Scan for the cell matching the given text and deliver its (x, y) coordinate at center. 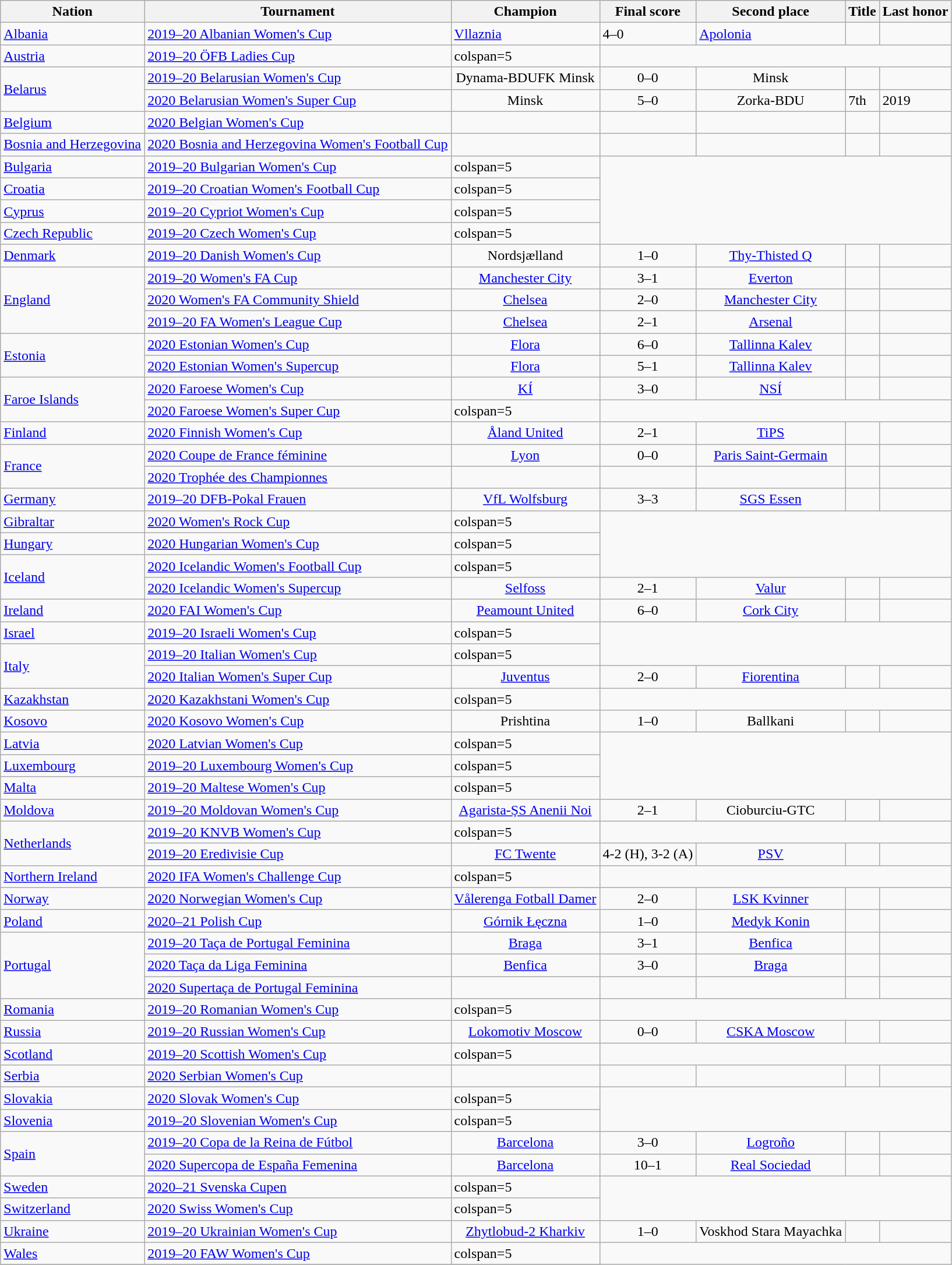
Lokomotiv Moscow (526, 1032)
2020 Kosovo Women's Cup (298, 721)
Bosnia and Herzegovina (72, 145)
PSV (771, 854)
2019–20 ÖFB Ladies Cup (298, 56)
Scotland (72, 1054)
KÍ (526, 389)
Serbia (72, 1076)
Russia (72, 1032)
7th (862, 100)
Ukraine (72, 1231)
Hungary (72, 544)
2019 (915, 100)
Denmark (72, 255)
2020 Bosnia and Herzegovina Women's Football Cup (298, 145)
Latvia (72, 744)
Nation (72, 12)
2019–20 Cypriot Women's Cup (298, 211)
2019–20 Ukrainian Women's Cup (298, 1231)
Czech Republic (72, 233)
2020 Latvian Women's Cup (298, 744)
Sweden (72, 1187)
Prishtina (526, 721)
Kosovo (72, 721)
France (72, 466)
2020 Faroese Women's Super Cup (298, 411)
2019–20 FAW Women's Cup (298, 1253)
Norway (72, 898)
2020 Estonian Women's Cup (298, 344)
Israel (72, 632)
Medyk Konin (771, 921)
Moldova (72, 810)
Portugal (72, 965)
2019–20 Croatian Women's Football Cup (298, 189)
Germany (72, 499)
Italy (72, 666)
2020 Italian Women's Super Cup (298, 677)
2019–20 Scottish Women's Cup (298, 1054)
4-2 (H), 3-2 (A) (648, 854)
Thy-Thisted Q (771, 255)
2020 Coupe de France féminine (298, 455)
2019–20 Danish Women's Cup (298, 255)
2019–20 Women's FA Cup (298, 278)
Estonia (72, 355)
Cork City (771, 610)
2020 Belarusian Women's Super Cup (298, 100)
Finland (72, 433)
2019–20 Eredivisie Cup (298, 854)
Slovenia (72, 1120)
Wales (72, 1253)
2019–20 Belarusian Women's Cup (298, 78)
Last honor (915, 12)
Zorka-BDU (771, 100)
Slovakia (72, 1098)
3–3 (648, 499)
Kazakhstan (72, 699)
Austria (72, 56)
2020 Icelandic Women's Football Cup (298, 566)
Northern Ireland (72, 876)
Real Sociedad (771, 1165)
Åland United (526, 433)
Albania (72, 34)
2020 Hungarian Women's Cup (298, 544)
2019–20 Maltese Women's Cup (298, 788)
FC Twente (526, 854)
VfL Wolfsburg (526, 499)
2020 Trophée des Championnes (298, 477)
2019–20 DFB-Pokal Frauen (298, 499)
2019–20 Italian Women's Cup (298, 655)
Zhytlobud-2 Kharkiv (526, 1231)
2020 Women's FA Community Shield (298, 300)
Voskhod Stara Mayachka (771, 1231)
Romania (72, 1010)
Second place (771, 12)
Iceland (72, 577)
2019–20 Israeli Women's Cup (298, 632)
2019–20 Slovenian Women's Cup (298, 1120)
Poland (72, 921)
England (72, 300)
2020 Swiss Women's Cup (298, 1209)
5–0 (648, 100)
Nordsjælland (526, 255)
2020 Serbian Women's Cup (298, 1076)
Gibraltar (72, 521)
Górnik Łęczna (526, 921)
Croatia (72, 189)
2019–20 Moldovan Women's Cup (298, 810)
10–1 (648, 1165)
Dynama-BDUFK Minsk (526, 78)
2019–20 Bulgarian Women's Cup (298, 167)
2019–20 Albanian Women's Cup (298, 34)
2019–20 Luxembourg Women's Cup (298, 766)
2019–20 Romanian Women's Cup (298, 1010)
2020 Taça da Liga Feminina (298, 965)
Juventus (526, 677)
2020 Belgian Women's Cup (298, 122)
Malta (72, 788)
Lyon (526, 455)
CSKA Moscow (771, 1032)
2020 Icelandic Women's Supercup (298, 588)
Ballkani (771, 721)
Agarista-ȘS Anenii Noi (526, 810)
Arsenal (771, 322)
TiPS (771, 433)
2020 Women's Rock Cup (298, 521)
Logroño (771, 1143)
2020 Kazakhstani Women's Cup (298, 699)
Cioburciu-GTC (771, 810)
2019–20 Czech Women's Cup (298, 233)
Switzerland (72, 1209)
Vllaznia (526, 34)
Final score (648, 12)
2020 Finnish Women's Cup (298, 433)
Apolonia (771, 34)
Tournament (298, 12)
Selfoss (526, 588)
2020–21 Polish Cup (298, 921)
2020–21 Svenska Cupen (298, 1187)
Vålerenga Fotball Damer (526, 898)
Belgium (72, 122)
Title (862, 12)
Faroe Islands (72, 400)
LSK Kvinner (771, 898)
NSÍ (771, 389)
Belarus (72, 89)
2020 FAI Women's Cup (298, 610)
2019–20 Taça de Portugal Feminina (298, 943)
2020 Estonian Women's Supercup (298, 367)
Paris Saint-Germain (771, 455)
4–0 (648, 34)
5–1 (648, 367)
2019–20 KNVB Women's Cup (298, 832)
SGS Essen (771, 499)
Champion (526, 12)
Peamount United (526, 610)
Valur (771, 588)
2020 IFA Women's Challenge Cup (298, 876)
2019–20 Copa de la Reina de Fútbol (298, 1143)
Luxembourg (72, 766)
Everton (771, 278)
Bulgaria (72, 167)
2019–20 Russian Women's Cup (298, 1032)
2020 Supercopa de España Femenina (298, 1165)
2020 Slovak Women's Cup (298, 1098)
2020 Supertaça de Portugal Feminina (298, 988)
2020 Faroese Women's Cup (298, 389)
Netherlands (72, 843)
Ireland (72, 610)
Spain (72, 1154)
2019–20 FA Women's League Cup (298, 322)
Cyprus (72, 211)
Fiorentina (771, 677)
2020 Norwegian Women's Cup (298, 898)
